From the cell containing the given text, extract its center point as (x, y) coordinate. 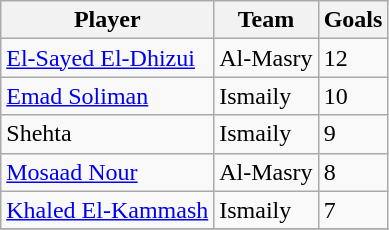
Khaled El-Kammash (108, 210)
10 (353, 96)
12 (353, 58)
8 (353, 172)
Shehta (108, 134)
9 (353, 134)
Emad Soliman (108, 96)
Team (266, 20)
Goals (353, 20)
7 (353, 210)
El-Sayed El-Dhizui (108, 58)
Player (108, 20)
Mosaad Nour (108, 172)
